Return [X, Y] of the center of cell containing provided text 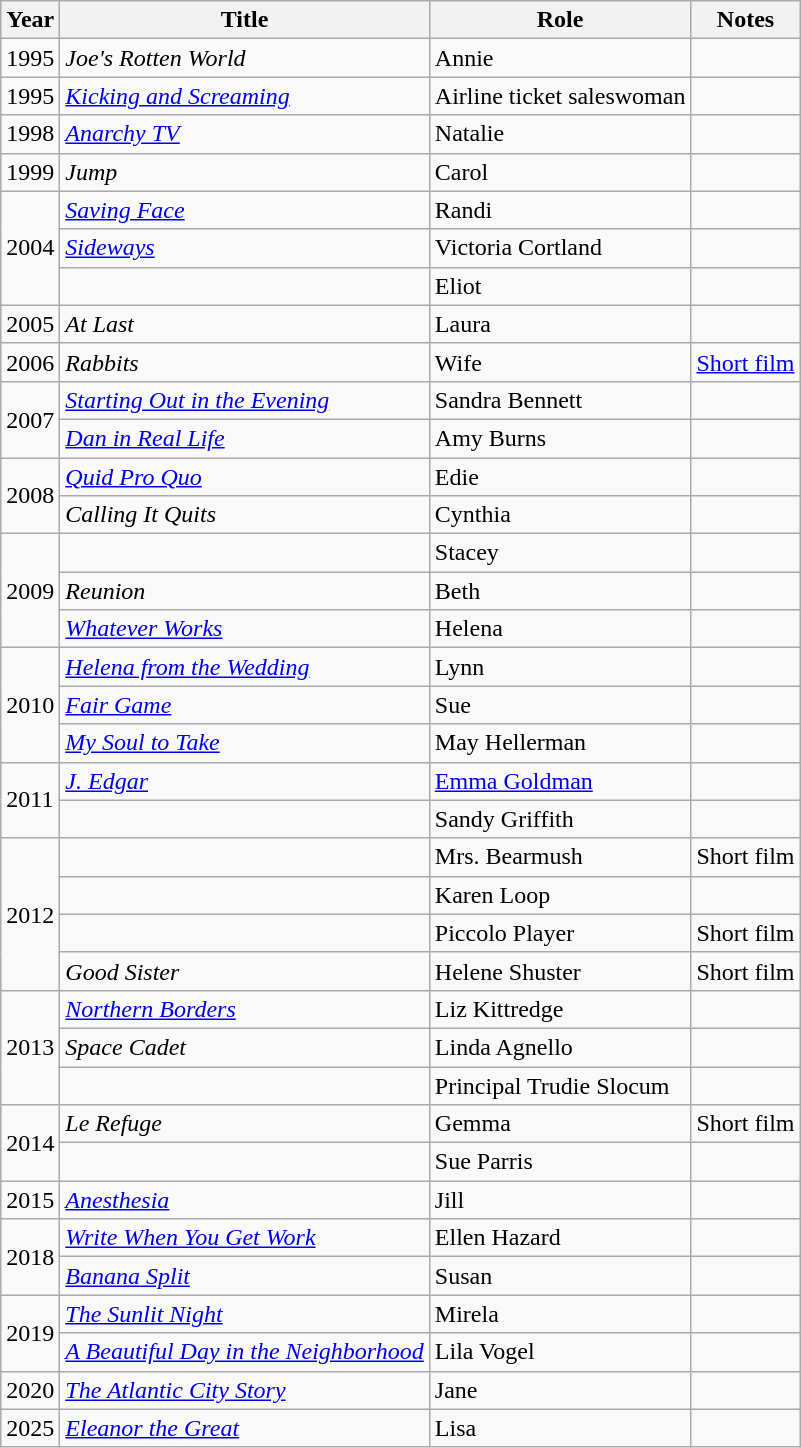
Sandra Bennett [560, 400]
Eleanor the Great [244, 1428]
At Last [244, 324]
Joe's Rotten World [244, 58]
Airline ticket saleswoman [560, 96]
Kicking and Screaming [244, 96]
2012 [30, 914]
2025 [30, 1428]
Cynthia [560, 515]
Victoria Cortland [560, 248]
Karen Loop [560, 895]
2014 [30, 1143]
The Atlantic City Story [244, 1390]
Lynn [560, 667]
2010 [30, 705]
2019 [30, 1333]
Helene Shuster [560, 971]
Linda Agnello [560, 1047]
Reunion [244, 591]
2007 [30, 419]
2018 [30, 1257]
Sideways [244, 248]
Dan in Real Life [244, 438]
Anarchy TV [244, 134]
Helena from the Wedding [244, 667]
Anesthesia [244, 1200]
Whatever Works [244, 629]
1998 [30, 134]
Susan [560, 1276]
Stacey [560, 553]
Le Refuge [244, 1124]
Jill [560, 1200]
2013 [30, 1047]
Jump [244, 172]
Edie [560, 477]
2015 [30, 1200]
2020 [30, 1390]
May Hellerman [560, 743]
2005 [30, 324]
Starting Out in the Evening [244, 400]
Notes [746, 20]
Mrs. Bearmush [560, 857]
Jane [560, 1390]
Beth [560, 591]
Annie [560, 58]
Title [244, 20]
Quid Pro Quo [244, 477]
Natalie [560, 134]
2006 [30, 362]
2008 [30, 496]
Principal Trudie Slocum [560, 1085]
Fair Game [244, 705]
Good Sister [244, 971]
The Sunlit Night [244, 1314]
1999 [30, 172]
Piccolo Player [560, 933]
Amy Burns [560, 438]
Carol [560, 172]
Sandy Griffith [560, 819]
Rabbits [244, 362]
A Beautiful Day in the Neighborhood [244, 1352]
Year [30, 20]
Sue Parris [560, 1162]
Eliot [560, 286]
Gemma [560, 1124]
Lisa [560, 1428]
Northern Borders [244, 1009]
2004 [30, 248]
Lila Vogel [560, 1352]
My Soul to Take [244, 743]
Role [560, 20]
Liz Kittredge [560, 1009]
Banana Split [244, 1276]
Ellen Hazard [560, 1238]
2011 [30, 800]
Sue [560, 705]
Helena [560, 629]
Space Cadet [244, 1047]
Mirela [560, 1314]
Laura [560, 324]
Saving Face [244, 210]
2009 [30, 591]
Emma Goldman [560, 781]
Randi [560, 210]
Write When You Get Work [244, 1238]
Calling It Quits [244, 515]
Wife [560, 362]
J. Edgar [244, 781]
